Find where the given text appears and provide that cell's center as (X, Y) coordinate. 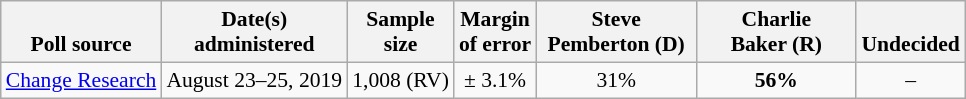
Undecided (910, 32)
1,008 (RV) (400, 80)
Poll source (82, 32)
± 3.1% (495, 80)
CharlieBaker (R) (776, 32)
56% (776, 80)
Date(s)administered (254, 32)
StevePemberton (D) (616, 32)
– (910, 80)
Marginof error (495, 32)
August 23–25, 2019 (254, 80)
Samplesize (400, 32)
Change Research (82, 80)
31% (616, 80)
